From the cell containing the given text, extract its center point as (X, Y) coordinate. 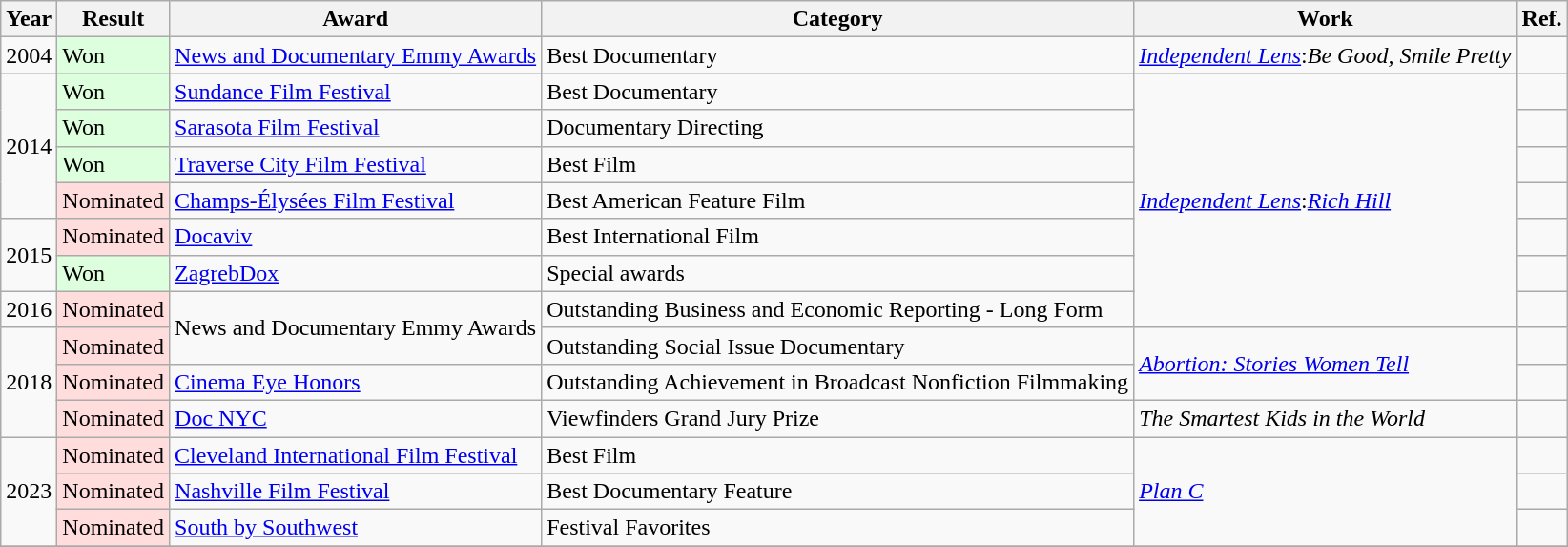
Cinema Eye Honors (356, 382)
Sundance Film Festival (356, 92)
Special awards (837, 273)
Festival Favorites (837, 528)
Sarasota Film Festival (356, 128)
2004 (29, 55)
Outstanding Business and Economic Reporting - Long Form (837, 309)
2015 (29, 255)
Cleveland International Film Festival (356, 455)
The Smartest Kids in the World (1326, 418)
2014 (29, 146)
Champs-Élysées Film Festival (356, 200)
Best Documentary Feature (837, 492)
Traverse City Film Festival (356, 164)
Independent Lens:Rich Hill (1326, 200)
Abortion: Stories Women Tell (1326, 364)
Outstanding Social Issue Documentary (837, 346)
Result (113, 19)
Plan C (1326, 492)
2016 (29, 309)
2018 (29, 382)
South by Southwest (356, 528)
Docaviv (356, 237)
Best International Film (837, 237)
Nashville Film Festival (356, 492)
2023 (29, 492)
Independent Lens:Be Good, Smile Pretty (1326, 55)
Viewfinders Grand Jury Prize (837, 418)
Award (356, 19)
Doc NYC (356, 418)
Category (837, 19)
Work (1326, 19)
Outstanding Achievement in Broadcast Nonfiction Filmmaking (837, 382)
Year (29, 19)
Best American Feature Film (837, 200)
Ref. (1541, 19)
Documentary Directing (837, 128)
ZagrebDox (356, 273)
